Scan for the cell matching the given text and deliver its [x, y] coordinate at center. 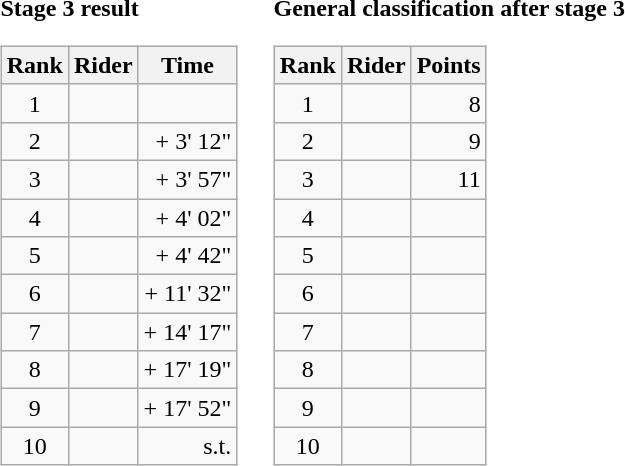
s.t. [188, 446]
+ 4' 42" [188, 256]
+ 3' 57" [188, 179]
11 [448, 179]
Points [448, 65]
+ 17' 52" [188, 408]
+ 4' 02" [188, 217]
+ 17' 19" [188, 370]
+ 11' 32" [188, 294]
Time [188, 65]
+ 14' 17" [188, 332]
+ 3' 12" [188, 141]
